Determine the [X, Y] coordinate at the center of the cell enclosing the given text.  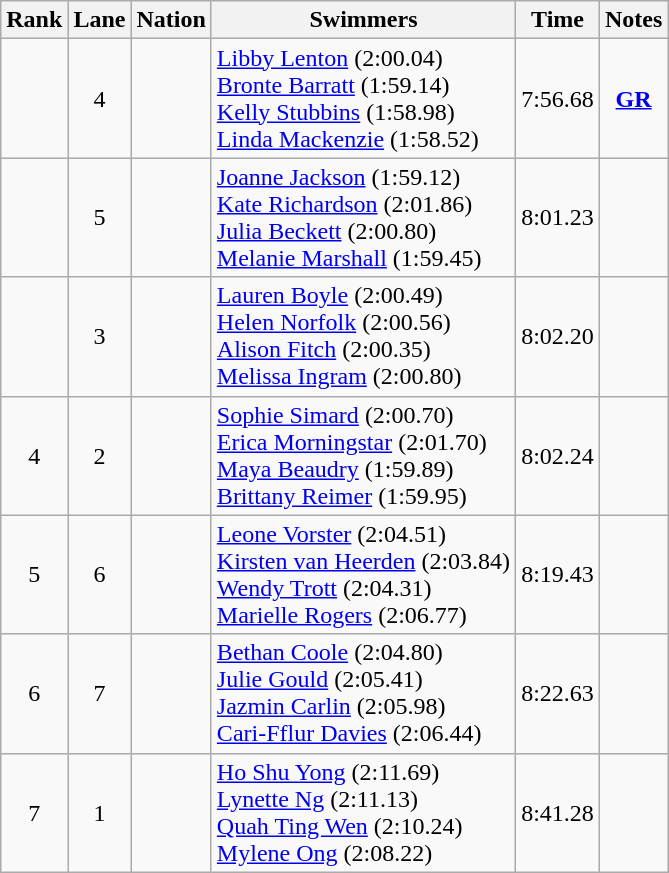
Swimmers [363, 20]
Time [558, 20]
Ho Shu Yong (2:11.69)Lynette Ng (2:11.13)Quah Ting Wen (2:10.24)Mylene Ong (2:08.22) [363, 812]
3 [100, 336]
8:19.43 [558, 574]
Bethan Coole (2:04.80)Julie Gould (2:05.41)Jazmin Carlin (2:05.98)Cari-Fflur Davies (2:06.44) [363, 694]
1 [100, 812]
Lauren Boyle (2:00.49)Helen Norfolk (2:00.56)Alison Fitch (2:00.35)Melissa Ingram (2:00.80) [363, 336]
8:22.63 [558, 694]
Nation [171, 20]
8:41.28 [558, 812]
Leone Vorster (2:04.51)Kirsten van Heerden (2:03.84)Wendy Trott (2:04.31)Marielle Rogers (2:06.77) [363, 574]
Notes [633, 20]
8:01.23 [558, 218]
2 [100, 456]
Libby Lenton (2:00.04)Bronte Barratt (1:59.14)Kelly Stubbins (1:58.98)Linda Mackenzie (1:58.52) [363, 98]
7:56.68 [558, 98]
Sophie Simard (2:00.70)Erica Morningstar (2:01.70)Maya Beaudry (1:59.89)Brittany Reimer (1:59.95) [363, 456]
GR [633, 98]
8:02.20 [558, 336]
Lane [100, 20]
8:02.24 [558, 456]
Joanne Jackson (1:59.12)Kate Richardson (2:01.86)Julia Beckett (2:00.80)Melanie Marshall (1:59.45) [363, 218]
Rank [34, 20]
